Search for the cell housing the specified text and yield its (x, y) center coordinate. 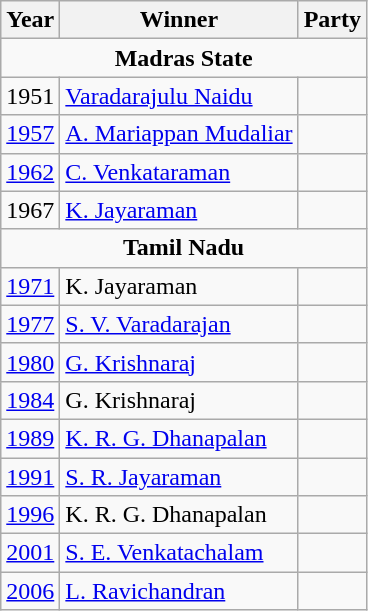
Varadarajulu Naidu (179, 96)
A. Mariappan Mudaliar (179, 134)
S. V. Varadarajan (179, 324)
1991 (30, 477)
1962 (30, 172)
1957 (30, 134)
S. R. Jayaraman (179, 477)
L. Ravichandran (179, 591)
1989 (30, 438)
S. E. Venkatachalam (179, 553)
1951 (30, 96)
Year (30, 20)
C. Venkataraman (179, 172)
Party (332, 20)
1984 (30, 400)
Tamil Nadu (184, 248)
1971 (30, 286)
Winner (179, 20)
2006 (30, 591)
1977 (30, 324)
2001 (30, 553)
1980 (30, 362)
Madras State (184, 58)
1967 (30, 210)
1996 (30, 515)
